Find where the given text appears and provide that cell's center as (x, y) coordinate. 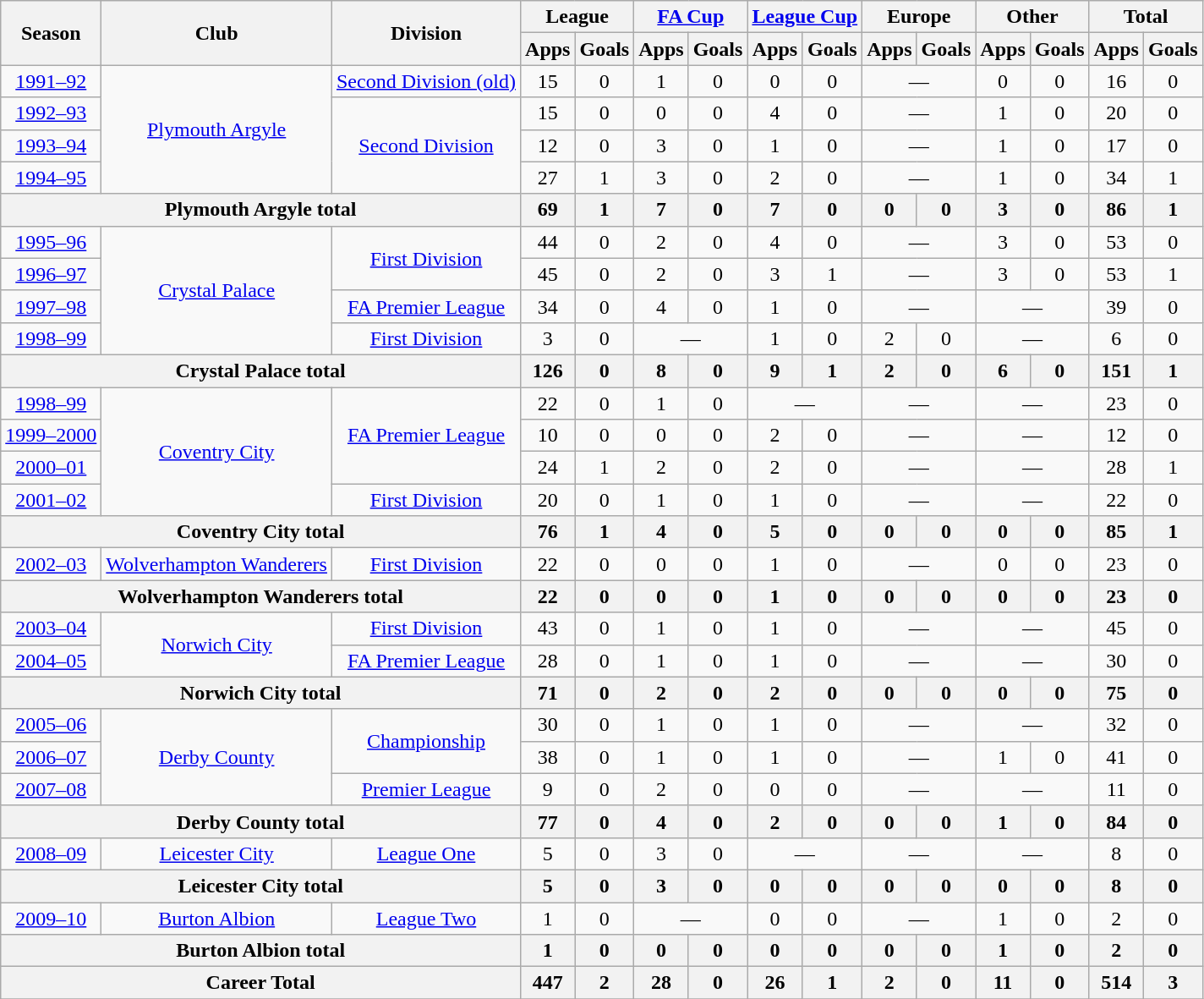
Championship (426, 741)
41 (1116, 757)
League Two (426, 918)
43 (548, 628)
2000–01 (51, 468)
2001–02 (51, 500)
1991–92 (51, 81)
85 (1116, 532)
2008–09 (51, 854)
77 (548, 821)
1997–98 (51, 306)
Plymouth Argyle total (260, 210)
26 (774, 983)
Season (51, 33)
2002–03 (51, 564)
1994–95 (51, 178)
Derby County total (260, 821)
Burton Albion (216, 918)
Total (1146, 17)
75 (1116, 693)
76 (548, 532)
Coventry City total (260, 532)
2004–05 (51, 661)
Club (216, 33)
126 (548, 371)
Europe (919, 17)
Other (1032, 17)
1996–97 (51, 274)
Premier League (426, 789)
Leicester City total (260, 886)
Second Division (426, 145)
Crystal Palace total (260, 371)
16 (1116, 81)
69 (548, 210)
League One (426, 854)
Division (426, 33)
Norwich City total (260, 693)
1999–2000 (51, 436)
Derby County (216, 757)
84 (1116, 821)
514 (1116, 983)
1992–93 (51, 113)
League Cup (805, 17)
1993–94 (51, 145)
2005–06 (51, 725)
Crystal Palace (216, 290)
2003–04 (51, 628)
10 (548, 436)
League (577, 17)
27 (548, 178)
2006–07 (51, 757)
2009–10 (51, 918)
44 (548, 242)
38 (548, 757)
24 (548, 468)
Plymouth Argyle (216, 129)
Norwich City (216, 645)
Burton Albion total (260, 951)
86 (1116, 210)
Career Total (260, 983)
71 (548, 693)
Coventry City (216, 452)
Leicester City (216, 854)
151 (1116, 371)
Second Division (old) (426, 81)
39 (1116, 306)
Wolverhampton Wanderers (216, 564)
FA Cup (691, 17)
447 (548, 983)
2007–08 (51, 789)
Wolverhampton Wanderers total (260, 596)
1995–96 (51, 242)
32 (1116, 725)
17 (1116, 145)
